Locate the cell with the specified text and output its (x, y) center coordinate. 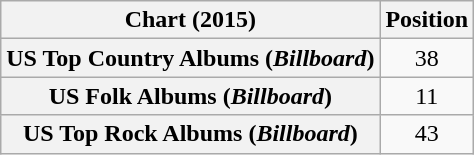
US Top Rock Albums (Billboard) (190, 134)
US Top Country Albums (Billboard) (190, 58)
11 (427, 96)
38 (427, 58)
Chart (2015) (190, 20)
US Folk Albums (Billboard) (190, 96)
43 (427, 134)
Position (427, 20)
